Identify which cell holds the provided text, then report its (X, Y) central coordinate. 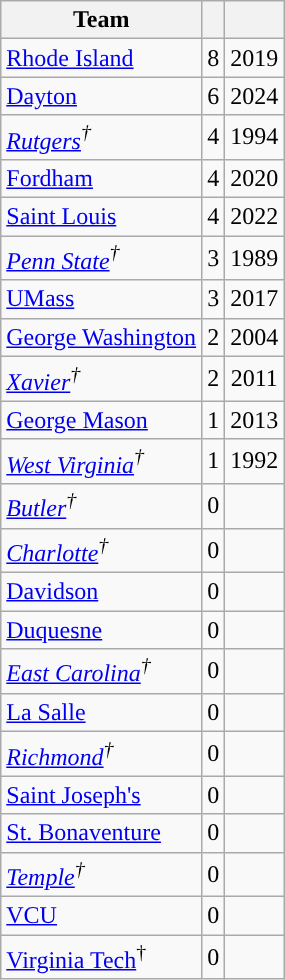
UMass (102, 299)
Duquesne (102, 630)
West Virginia† (102, 462)
Butler† (102, 506)
1992 (254, 462)
2013 (254, 420)
Temple† (102, 874)
Saint Louis (102, 217)
8 (214, 58)
St. Bonaventure (102, 833)
2004 (254, 337)
2019 (254, 58)
1994 (254, 138)
2024 (254, 96)
6 (214, 96)
East Carolina† (102, 672)
2011 (254, 378)
Rhode Island (102, 58)
Saint Joseph's (102, 795)
George Washington (102, 337)
Richmond† (102, 754)
La Salle (102, 712)
Virginia Tech† (102, 958)
VCU (102, 916)
Davidson (102, 592)
Xavier† (102, 378)
George Mason (102, 420)
1989 (254, 258)
2020 (254, 178)
2017 (254, 299)
Team (102, 20)
Penn State† (102, 258)
Fordham (102, 178)
Charlotte† (102, 550)
Rutgers† (102, 138)
Dayton (102, 96)
2022 (254, 217)
